Pinpoint the cell where the given text exists, returning its (x, y) midpoint coordinate. 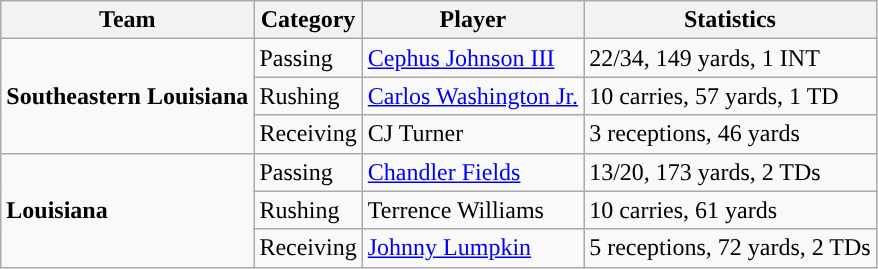
3 receptions, 46 yards (730, 134)
22/34, 149 yards, 1 INT (730, 58)
13/20, 173 yards, 2 TDs (730, 172)
Statistics (730, 20)
Category (308, 20)
Louisiana (128, 210)
Johnny Lumpkin (472, 248)
Cephus Johnson III (472, 58)
Terrence Williams (472, 210)
CJ Turner (472, 134)
5 receptions, 72 yards, 2 TDs (730, 248)
10 carries, 61 yards (730, 210)
Team (128, 20)
Chandler Fields (472, 172)
10 carries, 57 yards, 1 TD (730, 96)
Player (472, 20)
Southeastern Louisiana (128, 96)
Carlos Washington Jr. (472, 96)
